For the text-containing cell, return its midpoint in (X, Y) coordinate format. 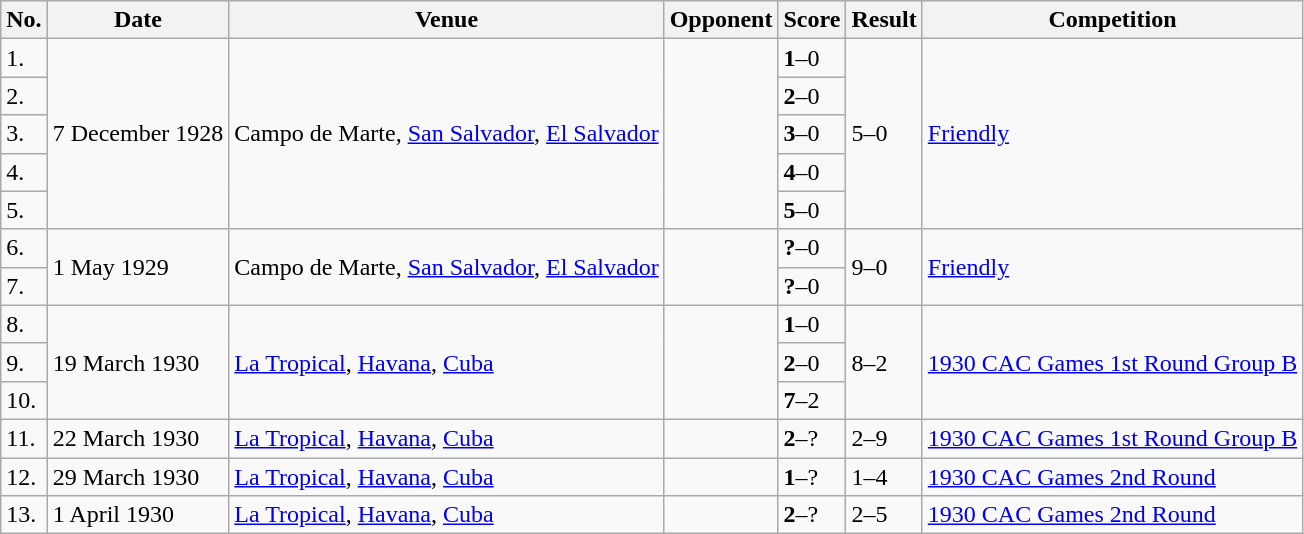
7. (24, 286)
4–0 (812, 172)
1. (24, 58)
13. (24, 515)
9. (24, 362)
Competition (1112, 20)
Venue (446, 20)
Result (884, 20)
12. (24, 477)
7 December 1928 (138, 134)
5. (24, 210)
6. (24, 248)
11. (24, 438)
10. (24, 400)
1–4 (884, 477)
9–0 (884, 267)
1 April 1930 (138, 515)
Score (812, 20)
Date (138, 20)
1–? (812, 477)
1 May 1929 (138, 267)
2–9 (884, 438)
22 March 1930 (138, 438)
No. (24, 20)
8. (24, 324)
3. (24, 134)
2–5 (884, 515)
4. (24, 172)
3–0 (812, 134)
29 March 1930 (138, 477)
7–2 (812, 400)
Opponent (721, 20)
8–2 (884, 362)
2. (24, 96)
19 March 1930 (138, 362)
